Determine the (X, Y) coordinate at the center of the cell enclosing the given text.  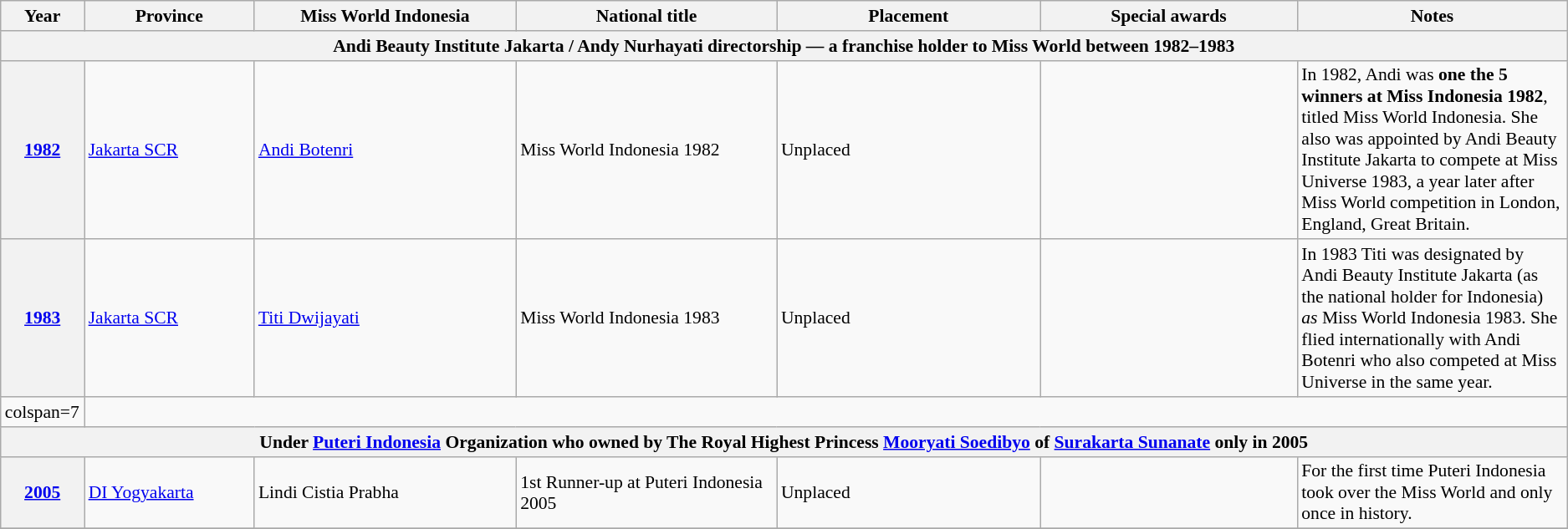
Miss World Indonesia 1983 (646, 319)
1st Runner-up at Puteri Indonesia 2005 (646, 493)
Titi Dwijayati (385, 319)
colspan=7 (43, 412)
Province (169, 16)
For the first time Puteri Indonesia took over the Miss World and only once in history. (1432, 493)
Lindi Cistia Prabha (385, 493)
Year (43, 16)
Andi Botenri (385, 150)
1983 (43, 319)
Notes (1432, 16)
DI Yogyakarta (169, 493)
Under Puteri Indonesia Organization who owned by The Royal Highest Princess Mooryati Soedibyo of Surakarta Sunanate only in 2005 (784, 442)
Special awards (1169, 16)
National title (646, 16)
Miss World Indonesia (385, 16)
1982 (43, 150)
Andi Beauty Institute Jakarta / Andy Nurhayati directorship — a franchise holder to Miss World between 1982–1983 (784, 46)
Placement (908, 16)
2005 (43, 493)
Miss World Indonesia 1982 (646, 150)
